Scan for the cell matching the given text and deliver its (X, Y) coordinate at center. 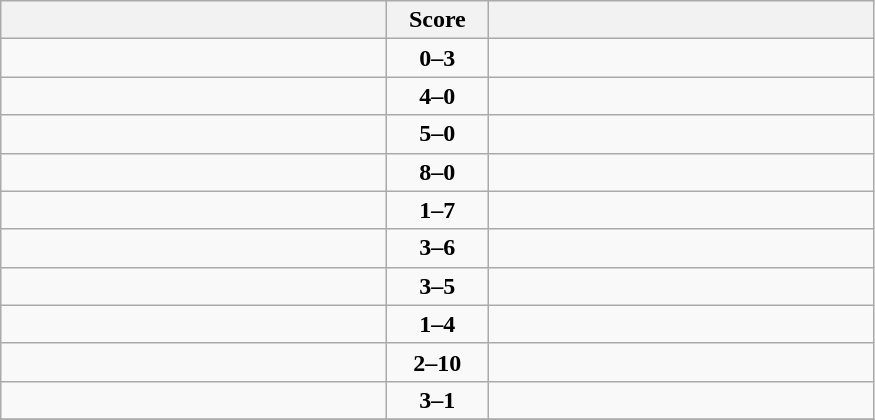
2–10 (438, 362)
5–0 (438, 134)
Score (438, 20)
1–4 (438, 324)
8–0 (438, 172)
3–5 (438, 286)
3–1 (438, 400)
1–7 (438, 210)
0–3 (438, 58)
3–6 (438, 248)
4–0 (438, 96)
